Locate the cell with the specified text and output its (X, Y) center coordinate. 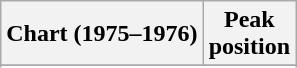
Chart (1975–1976) (102, 34)
Peakposition (249, 34)
